Output the (x, y) coordinate of the center of the cell containing the given text.  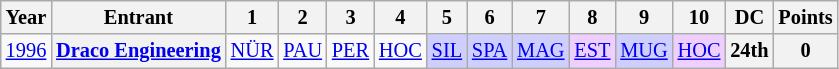
2 (302, 17)
SIL (447, 51)
SPA (490, 51)
MAG (540, 51)
NÜR (252, 51)
6 (490, 17)
8 (592, 17)
1 (252, 17)
24th (749, 51)
1996 (26, 51)
10 (700, 17)
EST (592, 51)
Year (26, 17)
0 (806, 51)
4 (400, 17)
9 (644, 17)
MUG (644, 51)
5 (447, 17)
PAU (302, 51)
DC (749, 17)
Points (806, 17)
Draco Engineering (138, 51)
PER (350, 51)
3 (350, 17)
Entrant (138, 17)
7 (540, 17)
